Identify which cell holds the provided text, then report its [X, Y] central coordinate. 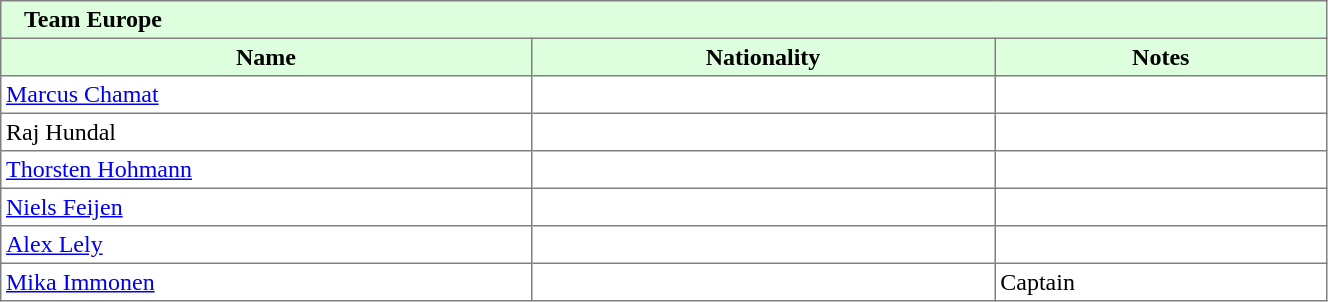
Raj Hundal [266, 132]
Thorsten Hohmann [266, 170]
Alex Lely [266, 245]
Mika Immonen [266, 282]
Team Europe [664, 20]
Notes [1160, 57]
Nationality [763, 57]
Captain [1160, 282]
Niels Feijen [266, 207]
Marcus Chamat [266, 95]
Name [266, 57]
